Output the [X, Y] coordinate of the center of the cell containing the given text.  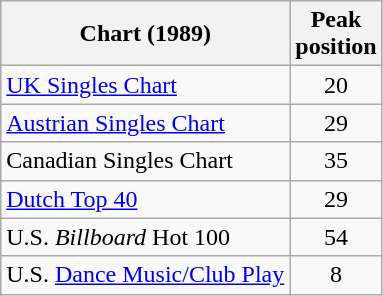
Dutch Top 40 [146, 199]
54 [336, 237]
U.S. Billboard Hot 100 [146, 237]
8 [336, 275]
35 [336, 161]
U.S. Dance Music/Club Play [146, 275]
20 [336, 85]
Chart (1989) [146, 34]
Peakposition [336, 34]
UK Singles Chart [146, 85]
Canadian Singles Chart [146, 161]
Austrian Singles Chart [146, 123]
